Output the (X, Y) coordinate of the center of the cell containing the given text.  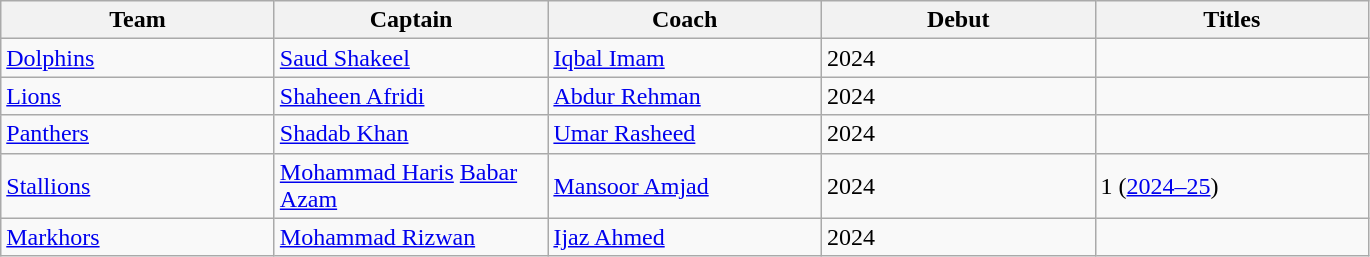
Umar Rasheed (685, 134)
Panthers (138, 134)
Ijaz Ahmed (685, 237)
Mansoor Amjad (685, 186)
Lions (138, 96)
Captain (411, 20)
Saud Shakeel (411, 58)
Iqbal Imam (685, 58)
Coach (685, 20)
Abdur Rehman (685, 96)
Shaheen Afridi (411, 96)
1 (2024–25) (1232, 186)
Dolphins (138, 58)
Mohammad Rizwan (411, 237)
Mohammad Haris Babar Azam (411, 186)
Stallions (138, 186)
Markhors (138, 237)
Debut (958, 20)
Team (138, 20)
Titles (1232, 20)
Shadab Khan (411, 134)
